For the text-containing cell, return its midpoint in (X, Y) coordinate format. 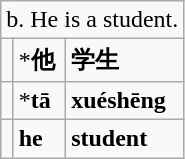
xuéshēng (125, 100)
he (40, 138)
*他 (40, 60)
b. He is a student. (92, 20)
*tā (40, 100)
student (125, 138)
学生 (125, 60)
